Search for the cell housing the specified text and yield its [x, y] center coordinate. 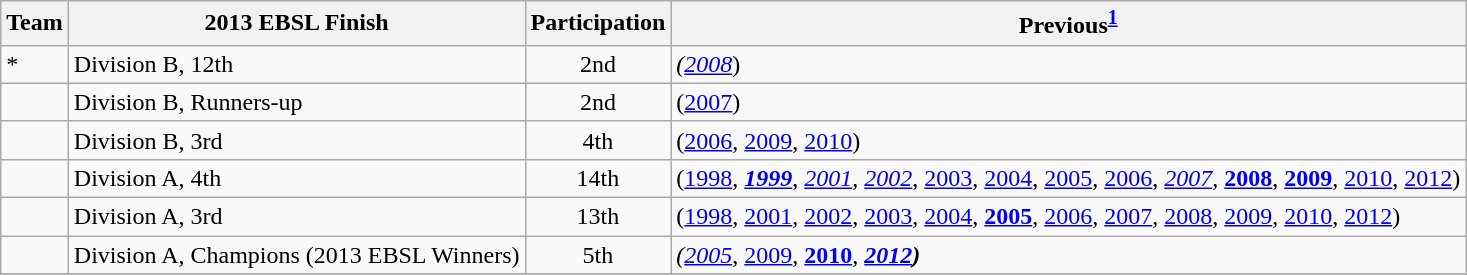
(2005, 2009, 2010, 2012) [1068, 255]
(2008) [1068, 64]
Division B, Runners-up [296, 102]
Division A, 4th [296, 178]
(1998, 1999, 2001, 2002, 2003, 2004, 2005, 2006, 2007, 2008, 2009, 2010, 2012) [1068, 178]
13th [598, 217]
(2006, 2009, 2010) [1068, 140]
2013 EBSL Finish [296, 24]
* [35, 64]
Division A, 3rd [296, 217]
4th [598, 140]
14th [598, 178]
Team [35, 24]
(2007) [1068, 102]
Previous1 [1068, 24]
Division B, 3rd [296, 140]
5th [598, 255]
(1998, 2001, 2002, 2003, 2004, 2005, 2006, 2007, 2008, 2009, 2010, 2012) [1068, 217]
Division B, 12th [296, 64]
Participation [598, 24]
Division A, Champions (2013 EBSL Winners) [296, 255]
